For the text-containing cell, return its midpoint in [x, y] coordinate format. 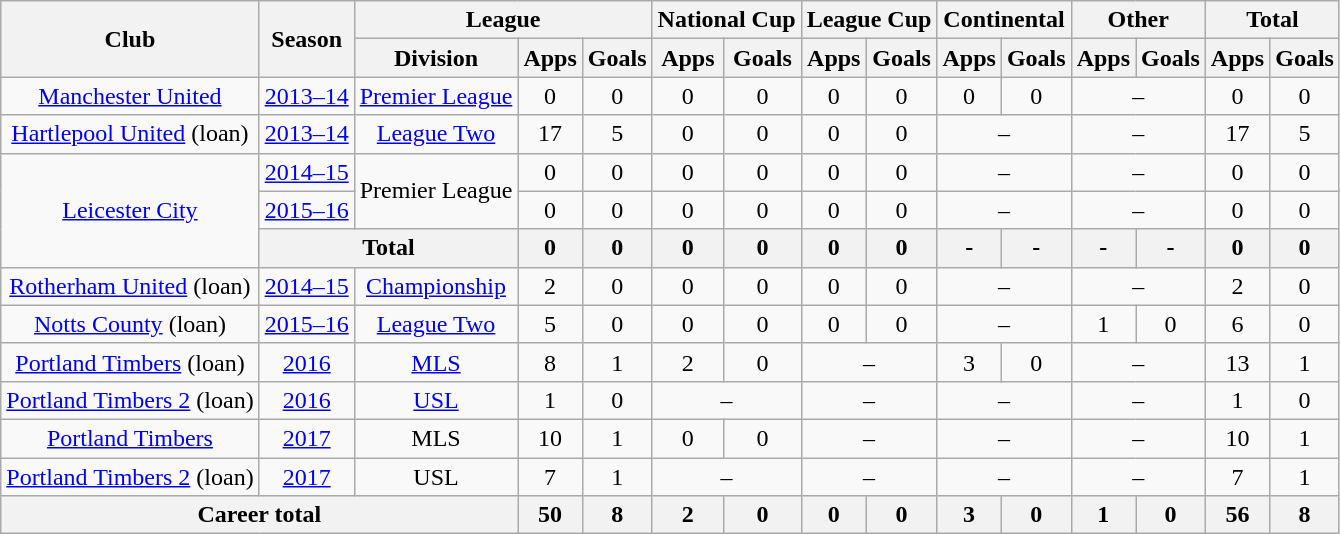
Continental [1004, 20]
Career total [260, 515]
Club [130, 39]
Division [436, 58]
Manchester United [130, 96]
Leicester City [130, 210]
Other [1138, 20]
50 [550, 515]
National Cup [726, 20]
League [503, 20]
13 [1237, 362]
Hartlepool United (loan) [130, 134]
League Cup [869, 20]
Notts County (loan) [130, 324]
6 [1237, 324]
56 [1237, 515]
Portland Timbers (loan) [130, 362]
Season [306, 39]
Championship [436, 286]
Portland Timbers [130, 438]
Rotherham United (loan) [130, 286]
